Find where the given text appears and provide that cell's center as (x, y) coordinate. 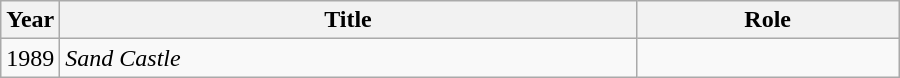
Title (348, 20)
1989 (30, 58)
Year (30, 20)
Sand Castle (348, 58)
Role (768, 20)
